Scan for the cell matching the given text and deliver its [X, Y] coordinate at center. 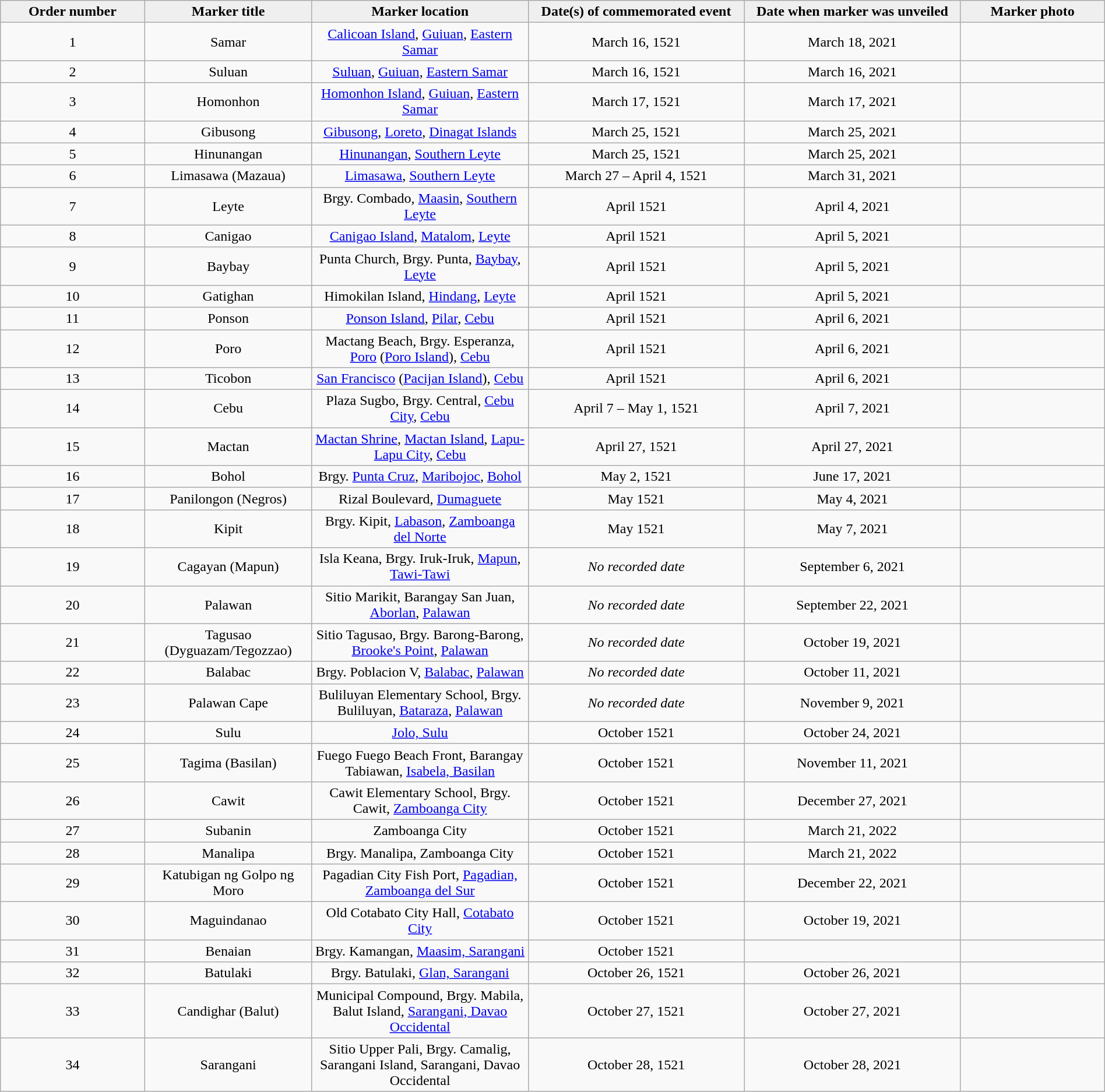
Ponson [228, 318]
Sitio Marikit, Barangay San Juan, Aborlan, Palawan [420, 605]
Rizal Boulevard, Dumaguete [420, 499]
March 31, 2021 [852, 176]
14 [72, 409]
October 28, 2021 [852, 1065]
Palawan [228, 605]
March 17, 1521 [636, 101]
Cagayan (Mapun) [228, 566]
Cawit [228, 801]
Brgy. Manalipa, Zamboanga City [420, 853]
Brgy. Kamangan, Maasim, Sarangani [420, 951]
Hinunangan, Southern Leyte [420, 154]
Buliluyan Elementary School, Brgy. Buliluyan, Bataraza, Palawan [420, 703]
Palawan Cape [228, 703]
28 [72, 853]
Cebu [228, 409]
October 28, 1521 [636, 1065]
25 [72, 762]
October 26, 1521 [636, 973]
Mactan [228, 446]
Tagusao (Dyguazam/Tegozzao) [228, 642]
23 [72, 703]
27 [72, 830]
1 [72, 42]
Kipit [228, 529]
October 27, 1521 [636, 1011]
December 27, 2021 [852, 801]
21 [72, 642]
April 27, 1521 [636, 446]
September 6, 2021 [852, 566]
15 [72, 446]
Brgy. Punta Cruz, Maribojoc, Bohol [420, 477]
Sulu [228, 732]
Order number [72, 12]
Mactang Beach, Brgy. Esperanza, Poro (Poro Island), Cebu [420, 348]
7 [72, 206]
November 9, 2021 [852, 703]
Sarangani [228, 1065]
Limasawa (Mazaua) [228, 176]
29 [72, 883]
Ticobon [228, 379]
30 [72, 921]
Subanin [228, 830]
Mactan Shrine, Mactan Island, Lapu-Lapu City, Cebu [420, 446]
Brgy. Combado, Maasin, Southern Leyte [420, 206]
12 [72, 348]
Cawit Elementary School, Brgy. Cawit, Zamboanga City [420, 801]
March 27 – April 4, 1521 [636, 176]
Marker photo [1033, 12]
Date(s) of commemorated event [636, 12]
8 [72, 236]
4 [72, 132]
Old Cotabato City Hall, Cotabato City [420, 921]
April 7, 2021 [852, 409]
3 [72, 101]
Pagadian City Fish Port, Pagadian, Zamboanga del Sur [420, 883]
22 [72, 672]
Punta Church, Brgy. Punta, Baybay, Leyte [420, 266]
Katubigan ng Golpo ng Moro [228, 883]
Jolo, Sulu [420, 732]
9 [72, 266]
Date when marker was unveiled [852, 12]
Tagima (Basilan) [228, 762]
31 [72, 951]
March 18, 2021 [852, 42]
Batulaki [228, 973]
Marker location [420, 12]
Gibusong, Loreto, Dinagat Islands [420, 132]
October 11, 2021 [852, 672]
16 [72, 477]
Homonhon [228, 101]
Panilongon (Negros) [228, 499]
Himokilan Island, Hindang, Leyte [420, 296]
Poro [228, 348]
December 22, 2021 [852, 883]
Marker title [228, 12]
Gatighan [228, 296]
June 17, 2021 [852, 477]
34 [72, 1065]
April 4, 2021 [852, 206]
Hinunangan [228, 154]
March 17, 2021 [852, 101]
Bohol [228, 477]
March 16, 2021 [852, 72]
November 11, 2021 [852, 762]
Canigao Island, Matalom, Leyte [420, 236]
Isla Keana, Brgy. Iruk-Iruk, Mapun, Tawi-Tawi [420, 566]
Sitio Upper Pali, Brgy. Camalig, Sarangani Island, Sarangani, Davao Occidental [420, 1065]
Fuego Fuego Beach Front, Barangay Tabiawan, Isabela, Basilan [420, 762]
Suluan [228, 72]
18 [72, 529]
Baybay [228, 266]
Samar [228, 42]
6 [72, 176]
17 [72, 499]
Manalipa [228, 853]
10 [72, 296]
Ponson Island, Pilar, Cebu [420, 318]
Municipal Compound, Brgy. Mabila, Balut Island, Sarangani, Davao Occidental [420, 1011]
San Francisco (Pacijan Island), Cebu [420, 379]
Canigao [228, 236]
Sitio Tagusao, Brgy. Barong-Barong, Brooke's Point, Palawan [420, 642]
Maguindanao [228, 921]
September 22, 2021 [852, 605]
13 [72, 379]
5 [72, 154]
Benaian [228, 951]
2 [72, 72]
Zamboanga City [420, 830]
Leyte [228, 206]
October 24, 2021 [852, 732]
May 4, 2021 [852, 499]
Plaza Sugbo, Brgy. Central, Cebu City, Cebu [420, 409]
May 7, 2021 [852, 529]
Homonhon Island, Guiuan, Eastern Samar [420, 101]
October 26, 2021 [852, 973]
24 [72, 732]
Gibusong [228, 132]
May 2, 1521 [636, 477]
Brgy. Poblacion V, Balabac, Palawan [420, 672]
Suluan, Guiuan, Eastern Samar [420, 72]
33 [72, 1011]
26 [72, 801]
20 [72, 605]
19 [72, 566]
11 [72, 318]
32 [72, 973]
October 27, 2021 [852, 1011]
April 7 – May 1, 1521 [636, 409]
Limasawa, Southern Leyte [420, 176]
Calicoan Island, Guiuan, Eastern Samar [420, 42]
Brgy. Batulaki, Glan, Sarangani [420, 973]
Candighar (Balut) [228, 1011]
Brgy. Kipit, Labason, Zamboanga del Norte [420, 529]
April 27, 2021 [852, 446]
Balabac [228, 672]
